Identify which cell holds the provided text, then report its [X, Y] central coordinate. 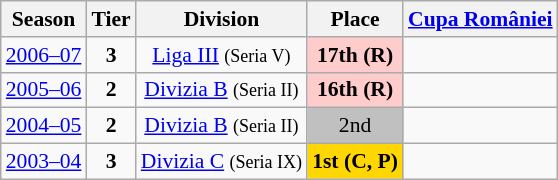
2005–06 [44, 90]
17th (R) [355, 55]
2003–04 [44, 162]
Tier [110, 19]
Liga III (Seria V) [222, 55]
2nd [355, 126]
16th (R) [355, 90]
1st (C, P) [355, 162]
Place [355, 19]
Division [222, 19]
2006–07 [44, 55]
Cupa României [480, 19]
Season [44, 19]
Divizia C (Seria IX) [222, 162]
2004–05 [44, 126]
